Provide the (x, y) coordinate of the cell's center where the given text is located.  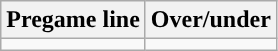
Pregame line (74, 20)
Over/under (210, 20)
